Extract the (x, y) coordinate from the center of the cell holding the provided text.  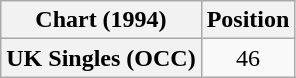
46 (248, 58)
UK Singles (OCC) (101, 58)
Chart (1994) (101, 20)
Position (248, 20)
